Return the (X, Y) coordinate for the center point of the cell that contains the specified text.  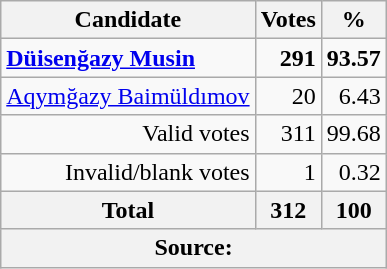
Total (128, 210)
100 (354, 210)
1 (288, 172)
Invalid/blank votes (128, 172)
312 (288, 210)
Candidate (128, 20)
Votes (288, 20)
Valid votes (128, 134)
Source: (194, 248)
20 (288, 96)
93.57 (354, 58)
Aqymğazy Baimüldımov (128, 96)
99.68 (354, 134)
291 (288, 58)
311 (288, 134)
% (354, 20)
0.32 (354, 172)
Düisenğazy Musin (128, 58)
6.43 (354, 96)
